Scan for the cell matching the given text and deliver its [X, Y] coordinate at center. 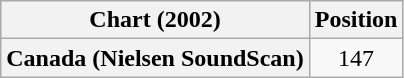
Position [356, 20]
147 [356, 58]
Canada (Nielsen SoundScan) [155, 58]
Chart (2002) [155, 20]
